Output the [x, y] coordinate of the center of the cell containing the given text.  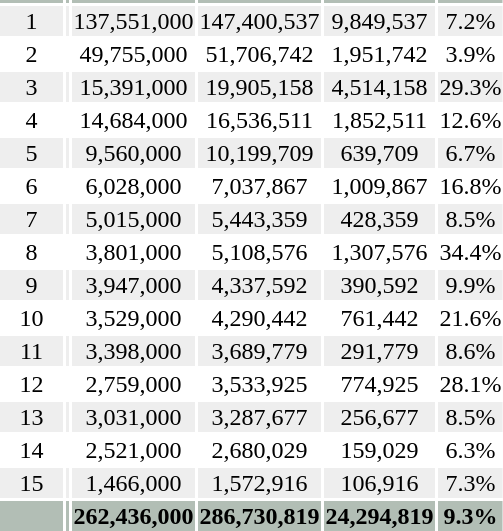
3,533,925 [260, 384]
10,199,709 [260, 153]
3,947,000 [134, 285]
3.9% [470, 54]
262,436,000 [134, 516]
51,706,742 [260, 54]
774,925 [380, 384]
7 [32, 219]
4,290,442 [260, 318]
34.4% [470, 252]
1,572,916 [260, 483]
3,287,677 [260, 417]
3,801,000 [134, 252]
11 [32, 351]
3 [32, 87]
8.6% [470, 351]
24,294,819 [380, 516]
29.3% [470, 87]
2,680,029 [260, 450]
159,029 [380, 450]
16.8% [470, 186]
286,730,819 [260, 516]
9 [32, 285]
1,951,742 [380, 54]
2,759,000 [134, 384]
9,849,537 [380, 21]
49,755,000 [134, 54]
7,037,867 [260, 186]
6 [32, 186]
3,529,000 [134, 318]
14 [32, 450]
3,031,000 [134, 417]
6,028,000 [134, 186]
2,521,000 [134, 450]
4,337,592 [260, 285]
10 [32, 318]
106,916 [380, 483]
1,466,000 [134, 483]
6.3% [470, 450]
1,307,576 [380, 252]
9.9% [470, 285]
2 [32, 54]
5,108,576 [260, 252]
761,442 [380, 318]
5 [32, 153]
390,592 [380, 285]
7.2% [470, 21]
4 [32, 120]
28.1% [470, 384]
15 [32, 483]
291,779 [380, 351]
12 [32, 384]
3,398,000 [134, 351]
639,709 [380, 153]
256,677 [380, 417]
9.3% [470, 516]
147,400,537 [260, 21]
3,689,779 [260, 351]
5,015,000 [134, 219]
1,852,511 [380, 120]
12.6% [470, 120]
16,536,511 [260, 120]
1,009,867 [380, 186]
14,684,000 [134, 120]
1 [32, 21]
428,359 [380, 219]
4,514,158 [380, 87]
19,905,158 [260, 87]
6.7% [470, 153]
15,391,000 [134, 87]
7.3% [470, 483]
8 [32, 252]
21.6% [470, 318]
9,560,000 [134, 153]
137,551,000 [134, 21]
5,443,359 [260, 219]
13 [32, 417]
